Search for the cell housing the specified text and yield its [x, y] center coordinate. 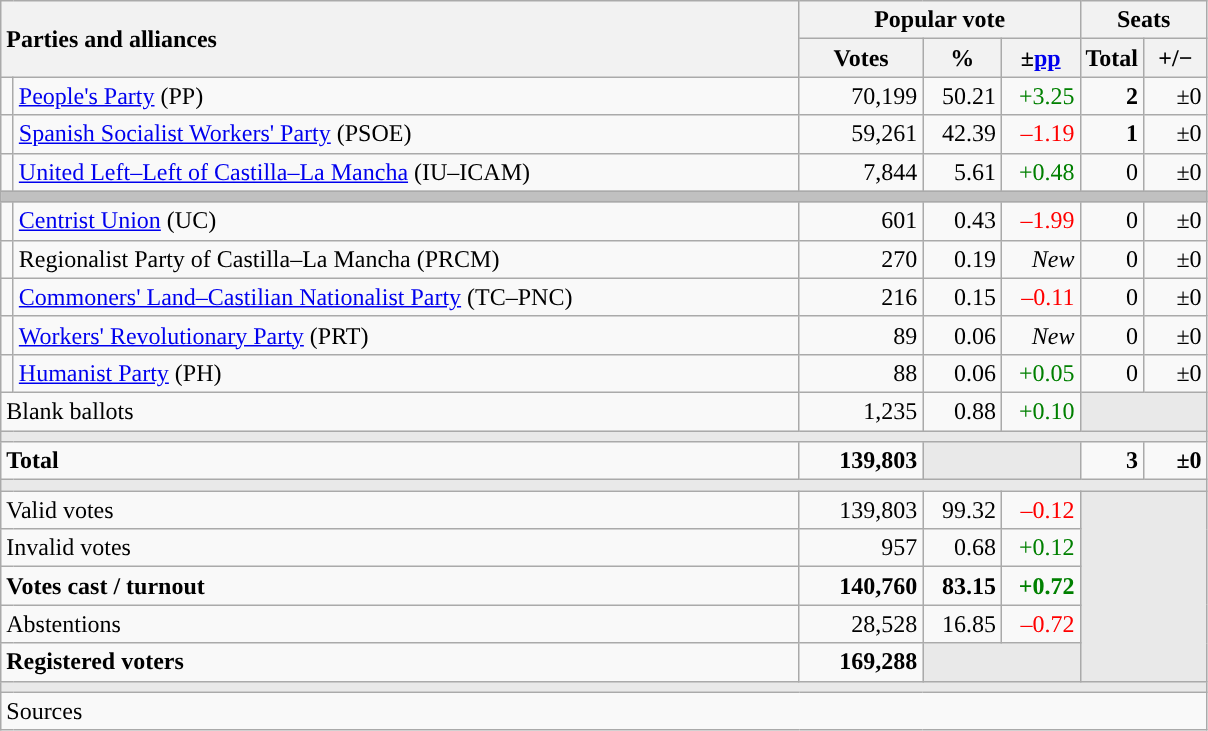
Spanish Socialist Workers' Party (PSOE) [406, 134]
88 [861, 373]
Popular vote [940, 20]
Registered voters [400, 662]
–0.72 [1040, 624]
–0.12 [1040, 510]
% [962, 58]
83.15 [962, 586]
1,235 [861, 411]
+0.48 [1040, 172]
+0.05 [1040, 373]
+0.10 [1040, 411]
Parties and alliances [400, 39]
0.68 [962, 548]
Commoners' Land–Castilian Nationalist Party (TC–PNC) [406, 297]
Regionalist Party of Castilla–La Mancha (PRCM) [406, 259]
16.85 [962, 624]
601 [861, 221]
United Left–Left of Castilla–La Mancha (IU–ICAM) [406, 172]
89 [861, 335]
28,528 [861, 624]
–1.99 [1040, 221]
270 [861, 259]
People's Party (PP) [406, 96]
+3.25 [1040, 96]
–1.19 [1040, 134]
Workers' Revolutionary Party (PRT) [406, 335]
957 [861, 548]
0.43 [962, 221]
169,288 [861, 662]
0.19 [962, 259]
–0.11 [1040, 297]
99.32 [962, 510]
70,199 [861, 96]
Votes cast / turnout [400, 586]
Blank ballots [400, 411]
Centrist Union (UC) [406, 221]
+0.12 [1040, 548]
59,261 [861, 134]
Humanist Party (PH) [406, 373]
7,844 [861, 172]
2 [1112, 96]
Abstentions [400, 624]
50.21 [962, 96]
Sources [604, 711]
0.88 [962, 411]
3 [1112, 461]
0.15 [962, 297]
Valid votes [400, 510]
Invalid votes [400, 548]
+0.72 [1040, 586]
42.39 [962, 134]
Seats [1144, 20]
216 [861, 297]
+/− [1176, 58]
±pp [1040, 58]
5.61 [962, 172]
1 [1112, 134]
Votes [861, 58]
140,760 [861, 586]
